Identify which cell holds the provided text, then report its (X, Y) central coordinate. 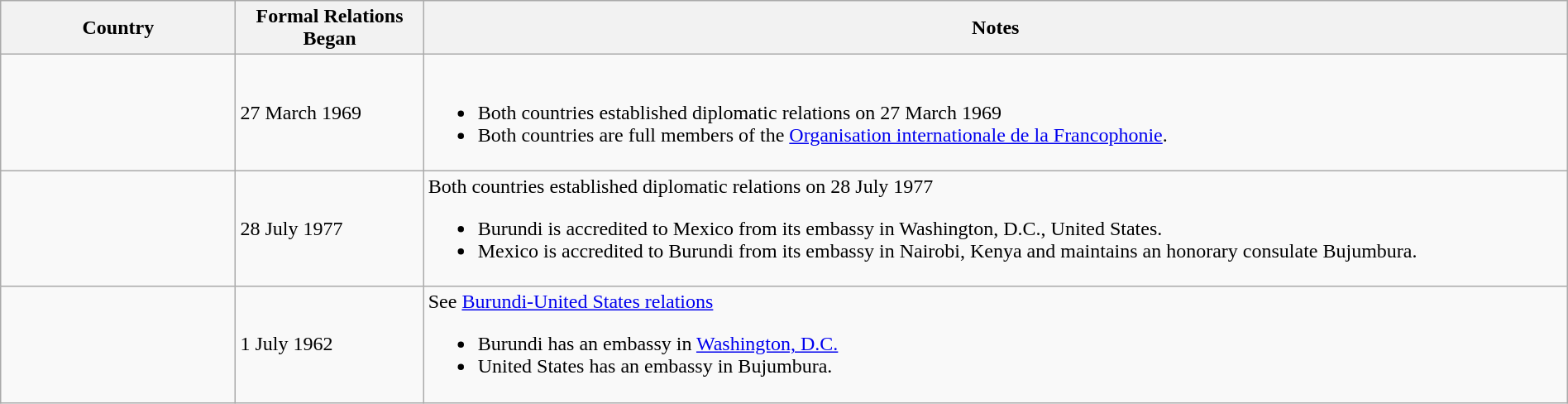
28 July 1977 (329, 228)
1 July 1962 (329, 344)
Notes (996, 28)
Country (118, 28)
27 March 1969 (329, 113)
See Burundi-United States relationsBurundi has an embassy in Washington, D.C.United States has an embassy in Bujumbura. (996, 344)
Formal Relations Began (329, 28)
